Search for the cell housing the specified text and yield its (X, Y) center coordinate. 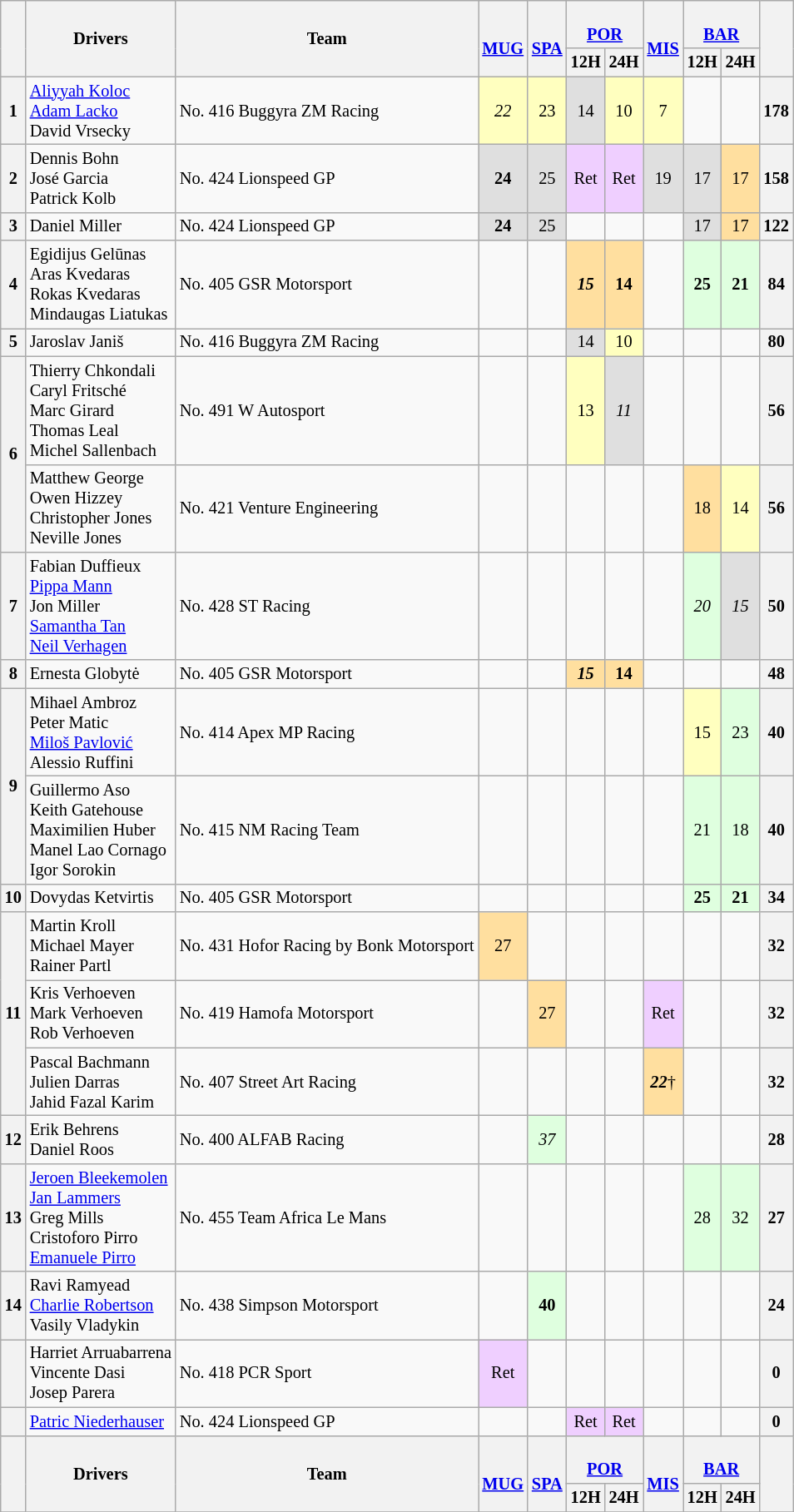
5 (13, 342)
4 (13, 285)
9 (13, 786)
Patric Niederhauser (101, 1421)
Fabian Duffieux Pippa Mann Jon Miller Samantha Tan Neil Verhagen (101, 606)
158 (777, 178)
122 (777, 226)
48 (777, 674)
Mihael Ambroz Peter Matic Miloš Pavlović Alessio Ruffini (101, 732)
No. 400 ALFAB Racing (327, 1139)
22† (662, 1082)
3 (13, 226)
No. 419 Hamofa Motorsport (327, 1014)
84 (777, 285)
Egidijus Gelūnas Aras Kvedaras Rokas Kvedaras Mindaugas Liatukas (101, 285)
1 (13, 111)
20 (702, 606)
178 (777, 111)
34 (777, 898)
No. 428 ST Racing (327, 606)
2 (13, 178)
No. 414 Apex MP Racing (327, 732)
Pascal Bachmann Julien Darras Jahid Fazal Karim (101, 1082)
Jeroen Bleekemolen Jan Lammers Greg Mills Cristoforo Pirro Emanuele Pirro (101, 1217)
Martin Kroll Michael Mayer Rainer Partl (101, 946)
22 (503, 111)
Ravi Ramyead Charlie Robertson Vasily Vladykin (101, 1306)
No. 421 Venture Engineering (327, 508)
Harriet Arruabarrena Vincente Dasi Josep Parera (101, 1373)
37 (548, 1139)
No. 491 W Autosport (327, 410)
No. 431 Hofor Racing by Bonk Motorsport (327, 946)
Guillermo Aso Keith Gatehouse Maximilien Huber Manel Lao Cornago Igor Sorokin (101, 830)
Matthew George Owen Hizzey Christopher Jones Neville Jones (101, 508)
Daniel Miller (101, 226)
Erik Behrens Daniel Roos (101, 1139)
6 (13, 454)
No. 438 Simpson Motorsport (327, 1306)
Thierry Chkondali Caryl Fritsché Marc Girard Thomas Leal Michel Sallenbach (101, 410)
80 (777, 342)
No. 455 Team Africa Le Mans (327, 1217)
Aliyyah Koloc Adam Lacko David Vrsecky (101, 111)
8 (13, 674)
No. 415 NM Racing Team (327, 830)
Ernesta Globytė (101, 674)
Dennis Bohn José Garcia Patrick Kolb (101, 178)
50 (777, 606)
12 (13, 1139)
No. 418 PCR Sport (327, 1373)
Jaroslav Janiš (101, 342)
No. 407 Street Art Racing (327, 1082)
19 (662, 178)
Dovydas Ketvirtis (101, 898)
Kris Verhoeven Mark Verhoeven Rob Verhoeven (101, 1014)
